Find where the given text appears and provide that cell's center as (x, y) coordinate. 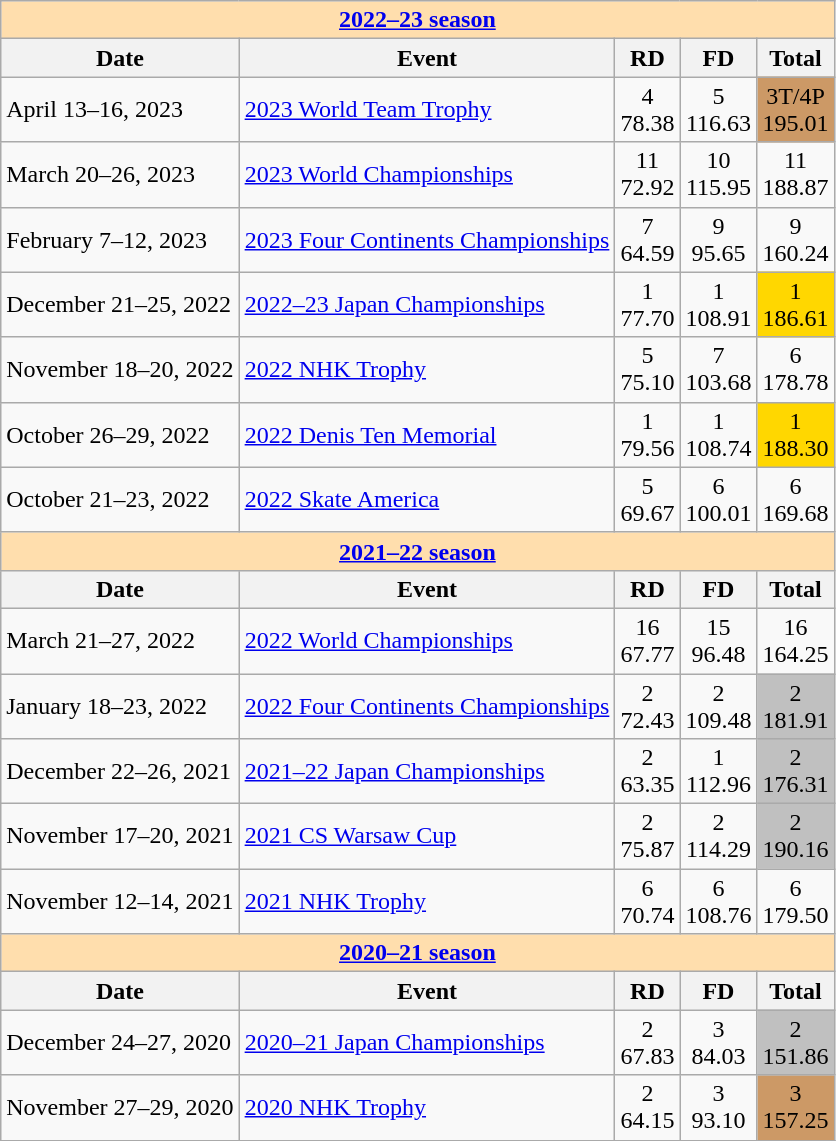
3T/4P 195.01 (796, 110)
April 13–16, 2023 (120, 110)
6 179.50 (796, 902)
11 72.92 (648, 174)
2 190.16 (796, 836)
2 114.29 (718, 836)
2020–21 Japan Championships (427, 1042)
2023 World Championships (427, 174)
2023 World Team Trophy (427, 110)
10 115.95 (718, 174)
November 17–20, 2021 (120, 836)
2021–22 Japan Championships (427, 772)
2020–21 season (418, 953)
November 18–20, 2022 (120, 370)
3 93.10 (718, 1108)
December 22–26, 2021 (120, 772)
5 69.67 (648, 500)
9 160.24 (796, 240)
1 112.96 (718, 772)
2021 CS Warsaw Cup (427, 836)
3 84.03 (718, 1042)
9 95.65 (718, 240)
6 70.74 (648, 902)
2 63.35 (648, 772)
2020 NHK Trophy (427, 1108)
2022 Skate America (427, 500)
2022 Four Continents Championships (427, 706)
2 176.31 (796, 772)
October 21–23, 2022 (120, 500)
6 178.78 (796, 370)
February 7–12, 2023 (120, 240)
2022–23 Japan Championships (427, 304)
2023 Four Continents Championships (427, 240)
November 27–29, 2020 (120, 1108)
5 116.63 (718, 110)
1188.30 (796, 434)
2022–23 season (418, 20)
7 103.68 (718, 370)
2 181.91 (796, 706)
1 186.61 (796, 304)
2 64.15 (648, 1108)
December 21–25, 2022 (120, 304)
7 64.59 (648, 240)
2 67.83 (648, 1042)
2022 World Championships (427, 640)
4 78.38 (648, 110)
16 67.77 (648, 640)
6 100.01 (718, 500)
6 169.68 (796, 500)
2021 NHK Trophy (427, 902)
January 18–23, 2022 (120, 706)
1 108.91 (718, 304)
3 157.25 (796, 1108)
11 188.87 (796, 174)
2 109.48 (718, 706)
179.56 (648, 434)
November 12–14, 2021 (120, 902)
2 72.43 (648, 706)
5 75.10 (648, 370)
2 75.87 (648, 836)
1 77.70 (648, 304)
2022 NHK Trophy (427, 370)
15 96.48 (718, 640)
October 26–29, 2022 (120, 434)
2 151.86 (796, 1042)
16 164.25 (796, 640)
1108.74 (718, 434)
December 24–27, 2020 (120, 1042)
2021–22 season (418, 551)
March 21–27, 2022 (120, 640)
March 20–26, 2023 (120, 174)
2022 Denis Ten Memorial (427, 434)
6 108.76 (718, 902)
